Locate the cell with the specified text and output its [x, y] center coordinate. 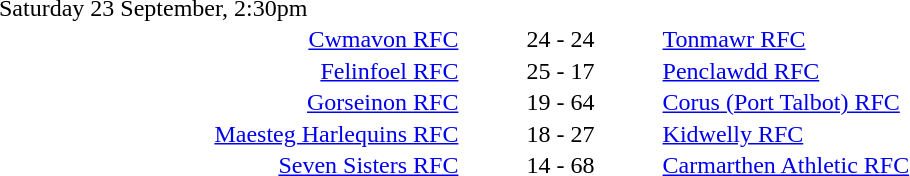
18 - 27 [560, 134]
25 - 17 [560, 71]
19 - 64 [560, 103]
24 - 24 [560, 39]
